Extract the (X, Y) coordinate from the center of the cell holding the provided text.  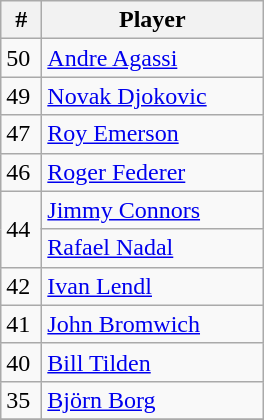
John Bromwich (152, 324)
Player (152, 20)
Roy Emerson (152, 134)
40 (22, 362)
Andre Agassi (152, 58)
Rafael Nadal (152, 248)
Bill Tilden (152, 362)
41 (22, 324)
# (22, 20)
49 (22, 96)
47 (22, 134)
Jimmy Connors (152, 210)
46 (22, 172)
Roger Federer (152, 172)
42 (22, 286)
44 (22, 229)
Novak Djokovic (152, 96)
Ivan Lendl (152, 286)
Björn Borg (152, 400)
50 (22, 58)
35 (22, 400)
